Determine the (X, Y) coordinate at the center of the cell enclosing the given text.  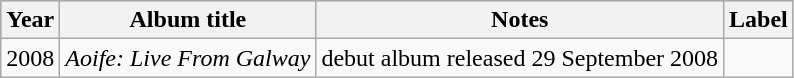
Album title (188, 20)
Notes (520, 20)
Label (759, 20)
2008 (30, 58)
debut album released 29 September 2008 (520, 58)
Aoife: Live From Galway (188, 58)
Year (30, 20)
